Pinpoint the cell where the given text exists, returning its (x, y) midpoint coordinate. 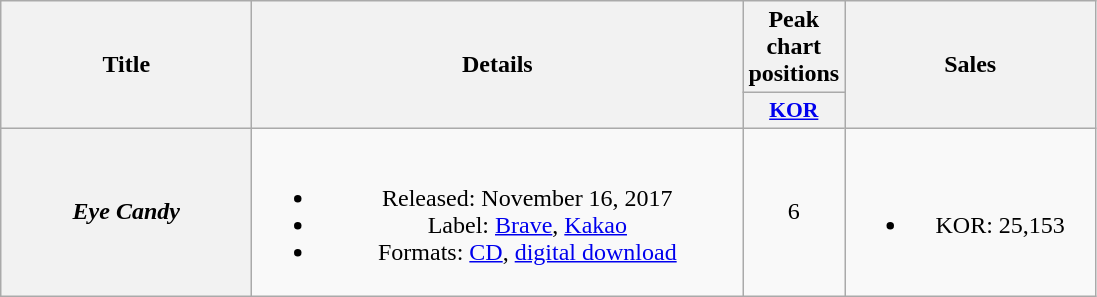
Eye Candy (126, 212)
Peak chart positions (794, 47)
KOR (794, 111)
Details (498, 65)
6 (794, 212)
Released: November 16, 2017Label: Brave, KakaoFormats: CD, digital download (498, 212)
KOR: 25,153 (970, 212)
Title (126, 65)
Sales (970, 65)
